For the text-containing cell, return its midpoint in (X, Y) coordinate format. 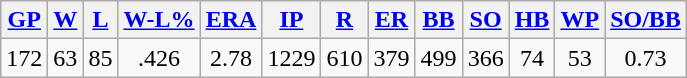
366 (486, 58)
1229 (292, 58)
74 (532, 58)
W-L% (159, 20)
53 (580, 58)
172 (24, 58)
499 (438, 58)
GP (24, 20)
IP (292, 20)
.426 (159, 58)
SO/BB (646, 20)
WP (580, 20)
85 (100, 58)
2.78 (231, 58)
SO (486, 20)
610 (344, 58)
379 (392, 58)
HB (532, 20)
BB (438, 20)
L (100, 20)
0.73 (646, 58)
63 (66, 58)
W (66, 20)
ER (392, 20)
ERA (231, 20)
R (344, 20)
